Locate the cell with the specified text and output its [X, Y] center coordinate. 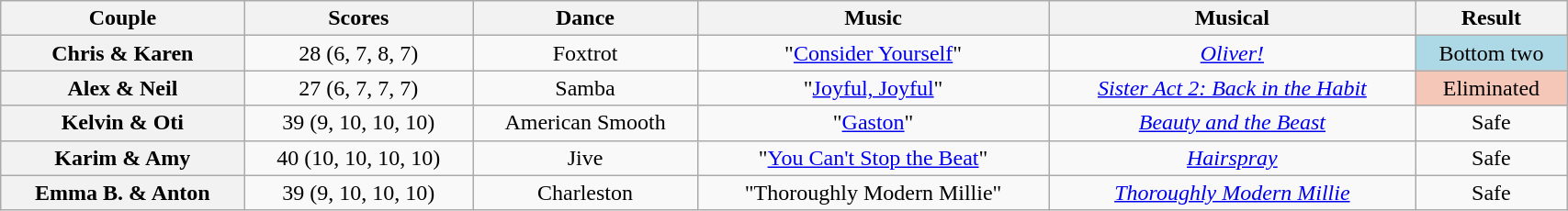
Charleston [586, 193]
Chris & Karen [123, 53]
"Thoroughly Modern Millie" [874, 193]
Scores [358, 18]
Musical [1233, 18]
Foxtrot [586, 53]
28 (6, 7, 8, 7) [358, 53]
"You Can't Stop the Beat" [874, 158]
"Consider Yourself" [874, 53]
"Joyful, Joyful" [874, 88]
Sister Act 2: Back in the Habit [1233, 88]
Karim & Amy [123, 158]
"Gaston" [874, 123]
Jive [586, 158]
40 (10, 10, 10, 10) [358, 158]
Result [1492, 18]
Alex & Neil [123, 88]
Eliminated [1492, 88]
Couple [123, 18]
Bottom two [1492, 53]
Oliver! [1233, 53]
Dance [586, 18]
Music [874, 18]
Thoroughly Modern Millie [1233, 193]
Kelvin & Oti [123, 123]
Beauty and the Beast [1233, 123]
American Smooth [586, 123]
Emma B. & Anton [123, 193]
27 (6, 7, 7, 7) [358, 88]
Samba [586, 88]
Hairspray [1233, 158]
